Detect which cell encompasses the target text, then output its (X, Y) center coordinate. 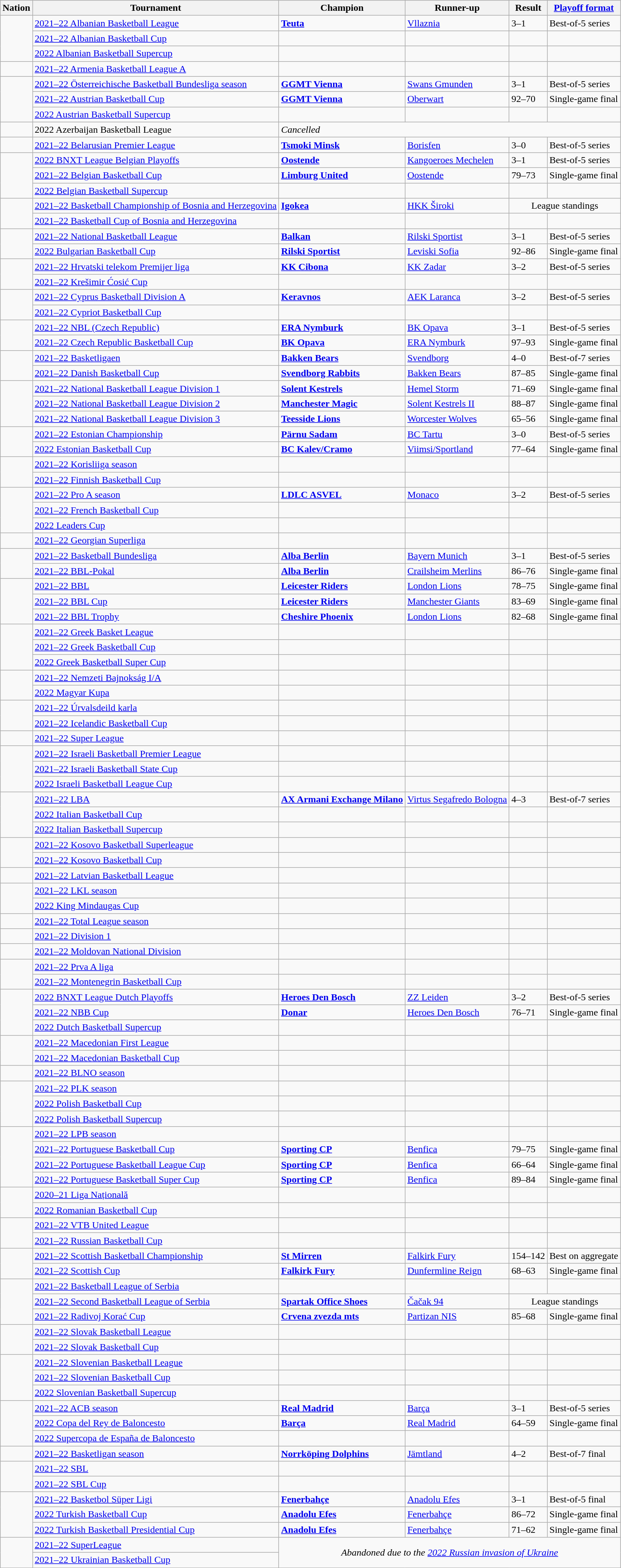
Tournament (156, 8)
89–84 (528, 1180)
2021–22 Basketbol Süper Ligi (156, 1499)
66–64 (528, 1165)
Norrköping Dolphins (342, 1454)
2022 Belgian Basketball Supercup (156, 191)
2022 Turkish Basketball Cup (156, 1514)
2022 Estonian Basketball Cup (156, 449)
2021–22 Finnish Basketball Cup (156, 480)
Limburg United (342, 175)
2021–22 SuperLeague (156, 1545)
2022 Polish Basketball Cup (156, 1103)
2022 Supercopa de España de Baloncesto (156, 1438)
2021–22 NBB Cup (156, 1012)
2021–22 BBL-Pokal (156, 571)
71–69 (528, 388)
Kangoeroes Mechelen (457, 160)
2021–22 Belgian Basketball Cup (156, 175)
Cheshire Phoenix (342, 616)
Viimsi/Sportland (457, 449)
2021–22 Montenegrin Basketball Cup (156, 982)
Donar (342, 1012)
2021–22 LKL season (156, 890)
Oberwart (457, 99)
Tsmoki Minsk (342, 145)
2021–22 Portuguese Basketball League Cup (156, 1165)
2022 Slovenian Basketball Supercup (156, 1392)
2022 BNXT League Dutch Playoffs (156, 997)
2020–21 Liga Națională (156, 1195)
Pärnu Sadam (342, 434)
2021–22 Estonian Championship (156, 434)
2021–22 Macedonian Basketball Cup (156, 1058)
2021–22 Korisliiga season (156, 465)
Keravnos (342, 297)
2021–22 Úrvalsdeild karla (156, 708)
2022 Romanian Basketball Cup (156, 1210)
64–59 (528, 1423)
2022 Dutch Basketball Supercup (156, 1027)
Leviski Sofia (457, 251)
2022 Azerbaijan Basketball League (156, 130)
2022 Greek Basketball Super Cup (156, 662)
2021–22 Greek Basket League (156, 632)
Monaco (457, 495)
2021–22 Armenia Basketball League A (156, 69)
Teuta (342, 23)
2021–22 LBA (156, 799)
2021–22 Russian Basketball Cup (156, 1241)
Best on aggregate (584, 1256)
2021–22 Basketball Bundesliga (156, 556)
78–75 (528, 586)
154–142 (528, 1256)
2022 Italian Basketball Supercup (156, 830)
77–64 (528, 449)
2021–22 Scottish Cup (156, 1271)
2021–22 Czech Republic Basketball Cup (156, 343)
Borisfen (457, 145)
Spartak Office Shoes (342, 1301)
Igokea (342, 206)
2021–22 Slovak Basketball League (156, 1332)
86–76 (528, 571)
Champion (342, 8)
2022 King Mindaugas Cup (156, 906)
68–63 (528, 1271)
Swans Gmunden (457, 84)
82–68 (528, 616)
2022 Copa del Rey de Baloncesto (156, 1423)
Jämtland (457, 1454)
Svendborg Rabbits (342, 373)
Crailsheim Merlins (457, 571)
2021–22 Slovak Basketball Cup (156, 1347)
2021–22 Israeli Basketball Premier League (156, 754)
2021–22 Georgian Superliga (156, 541)
2022 Polish Basketball Supercup (156, 1119)
88–87 (528, 403)
4–3 (528, 799)
2021–22 Macedonian First League (156, 1043)
2021–22 ACB season (156, 1408)
Dunfermline Reign (457, 1271)
Solent Kestrels (342, 388)
Abandoned due to the 2022 Russian invasion of Ukraine (449, 1552)
2021–22 SBL (156, 1469)
2021–22 Radivoj Korać Cup (156, 1317)
87–85 (528, 373)
KK Zadar (457, 267)
2021–22 Moldovan National Division (156, 952)
2021–22 Belarusian Premier League (156, 145)
2021–22 BBL Cup (156, 601)
86–72 (528, 1514)
Cancelled (449, 130)
2021–22 Danish Basketball Cup (156, 373)
2021–22 Israeli Basketball State Cup (156, 769)
2021–22 National Basketball League Division 2 (156, 403)
Svendborg (457, 358)
Manchester Giants (457, 601)
Playoff format (584, 8)
2022 Bulgarian Basketball Cup (156, 251)
2022 Turkish Basketball Presidential Cup (156, 1530)
Best-of-7 final (584, 1454)
BC Tartu (457, 434)
Balkan (342, 236)
Nation (16, 8)
KK Cibona (342, 267)
Vllaznia (457, 23)
4–0 (528, 358)
Čačak 94 (457, 1301)
2021–22 Pro A season (156, 495)
2021–22 SBL Cup (156, 1484)
Runner-up (457, 8)
97–93 (528, 343)
AEK Laranca (457, 297)
Crvena zvezda mts (342, 1317)
2021–22 National Basketball League (156, 236)
92–70 (528, 99)
2021–22 Basketligaen (156, 358)
92–86 (528, 251)
2022 Albanian Basketball Supercup (156, 54)
85–68 (528, 1317)
2021–22 BLNO season (156, 1073)
2021–22 Division 1 (156, 936)
2022 Italian Basketball Cup (156, 814)
St Mirren (342, 1256)
2021–22 Austrian Basketball Cup (156, 99)
2021–22 Second Basketball League of Serbia (156, 1301)
2021–22 Latvian Basketball League (156, 875)
Hemel Storm (457, 388)
2021–22 Prva A liga (156, 967)
2021–22 LPB season (156, 1134)
Partizan NIS (457, 1317)
2021–22 Österreichische Basketball Bundesliga season (156, 84)
2021–22 Kosovo Basketball Superleague (156, 845)
2021–22 Total League season (156, 921)
2021–22 Nemzeti Bajnokság I/A (156, 678)
2021–22 Super League (156, 738)
2021–22 Cypriot Basketball Cup (156, 312)
4–2 (528, 1454)
2021–22 BBL Trophy (156, 616)
2022 Israeli Basketball League Cup (156, 784)
2021–22 Icelandic Basketball Cup (156, 723)
2021–22 Greek Basketball Cup (156, 647)
2021–22 Cyprus Basketball Division A (156, 297)
2021–22 National Basketball League Division 1 (156, 388)
83–69 (528, 601)
79–73 (528, 175)
Result (528, 8)
71–62 (528, 1530)
BC Kalev/Cramo (342, 449)
2021–22 Portuguese Basketball Super Cup (156, 1180)
76–71 (528, 1012)
2022 Leaders Cup (156, 525)
2021–22 NBL (Czech Republic) (156, 327)
Teesside Lions (342, 419)
2022 Magyar Kupa (156, 693)
2021–22 Albanian Basketball Cup (156, 38)
LDLC ASVEL (342, 495)
ZZ Leiden (457, 997)
65–56 (528, 419)
2021–22 Albanian Basketball League (156, 23)
2021–22 Portuguese Basketball Cup (156, 1149)
Bayern Munich (457, 556)
2021–22 French Basketball Cup (156, 510)
2021–22 Basketball League of Serbia (156, 1286)
Manchester Magic (342, 403)
2021–22 Basketball Cup of Bosnia and Herzegovina (156, 221)
2021–22 Basketball Championship of Bosnia and Herzegovina (156, 206)
2021–22 Slovenian Basketball Cup (156, 1377)
2021–22 PLK season (156, 1088)
2021–22 Basketligan season (156, 1454)
Virtus Segafredo Bologna (457, 799)
2021–22 VTB United League (156, 1225)
Solent Kestrels II (457, 403)
2021–22 BBL (156, 586)
2021–22 Scottish Basketball Championship (156, 1256)
2022 Austrian Basketball Supercup (156, 114)
Worcester Wolves (457, 419)
79–75 (528, 1149)
AX Armani Exchange Milano (342, 799)
2021–22 Slovenian Basketball League (156, 1362)
2022 BNXT League Belgian Playoffs (156, 160)
HKK Široki (457, 206)
2021–22 National Basketball League Division 3 (156, 419)
2021–22 Kosovo Basketball Cup (156, 860)
2021–22 Krešimir Ćosić Cup (156, 282)
Best-of-5 final (584, 1499)
2021–22 Hrvatski telekom Premijer liga (156, 267)
2021–22 Ukrainian Basketball Cup (156, 1560)
